Pinpoint the cell where the given text exists, returning its (X, Y) midpoint coordinate. 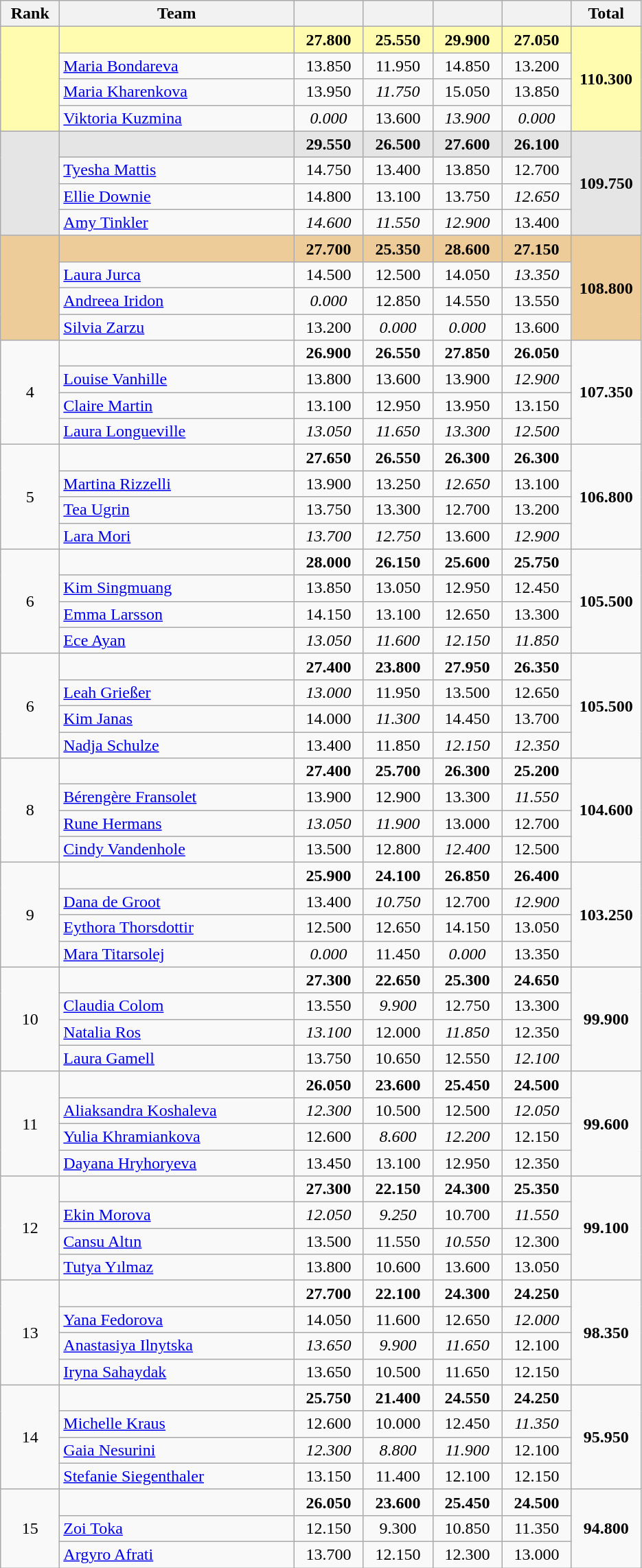
14.500 (328, 274)
24.550 (467, 1398)
107.350 (606, 393)
28.600 (467, 248)
11 (30, 1123)
Tutya Yılmaz (177, 1267)
99.100 (606, 1228)
25.900 (328, 876)
Laura Gamell (177, 1058)
21.400 (398, 1398)
14.450 (467, 718)
108.800 (606, 288)
Eythora Thorsdottir (177, 928)
10.550 (467, 1241)
Stefanie Siegenthaler (177, 1476)
Kim Janas (177, 718)
14.600 (328, 222)
14.800 (328, 196)
27.850 (467, 353)
Bérengère Fransolet (177, 797)
25.600 (467, 562)
Lara Mori (177, 536)
8.600 (398, 1136)
25.300 (467, 980)
10 (30, 1019)
26.400 (537, 876)
13.250 (398, 484)
8 (30, 810)
Tea Ugrin (177, 510)
10.000 (398, 1424)
Dayana Hryhoryeva (177, 1163)
Cansu Altın (177, 1241)
109.750 (606, 183)
Ece Ayan (177, 640)
11.400 (398, 1476)
Maria Bondareva (177, 66)
Yana Fedorova (177, 1320)
95.950 (606, 1437)
Andreea Iridon (177, 301)
11.750 (398, 92)
94.800 (606, 1528)
Dana de Groot (177, 902)
Emma Larsson (177, 614)
Laura Jurca (177, 274)
Viktoria Kuzmina (177, 118)
4 (30, 393)
22.650 (398, 980)
12 (30, 1228)
Argyro Afrati (177, 1554)
10.600 (398, 1267)
26.150 (398, 562)
22.150 (398, 1189)
27.800 (328, 40)
103.250 (606, 915)
14 (30, 1437)
99.900 (606, 1019)
Michelle Kraus (177, 1424)
104.600 (606, 810)
10.750 (398, 902)
Total (606, 14)
25.700 (398, 771)
26.850 (467, 876)
Team (177, 14)
Claire Martin (177, 406)
Ellie Downie (177, 196)
98.350 (606, 1333)
Gaia Nesurini (177, 1450)
23.800 (398, 666)
Amy Tinkler (177, 222)
28.000 (328, 562)
Nadja Schulze (177, 745)
13.450 (328, 1163)
12.850 (398, 301)
Ekin Morova (177, 1215)
15 (30, 1528)
Claudia Colom (177, 1006)
5 (30, 497)
26.100 (537, 144)
Anastasiya Ilnytska (177, 1346)
Rank (30, 14)
29.900 (467, 40)
12.550 (467, 1058)
26.350 (537, 666)
Yulia Khramiankova (177, 1136)
Silvia Zarzu (177, 327)
27.650 (328, 458)
11.300 (398, 718)
27.600 (467, 144)
10.650 (398, 1058)
13 (30, 1333)
22.100 (398, 1294)
Cindy Vandenhole (177, 850)
Laura Longueville (177, 432)
11.450 (398, 954)
10.700 (467, 1215)
9 (30, 915)
12.800 (398, 850)
26.500 (398, 144)
27.950 (467, 666)
Natalia Ros (177, 1032)
99.600 (606, 1123)
24.650 (537, 980)
Rune Hermans (177, 823)
Maria Kharenkova (177, 92)
Mara Titarsolej (177, 954)
9.250 (398, 1215)
14.850 (467, 66)
Zoi Toka (177, 1528)
27.050 (537, 40)
110.300 (606, 79)
25.550 (398, 40)
12.400 (467, 850)
8.800 (398, 1450)
14.750 (328, 170)
10.850 (467, 1528)
Leah Grießer (177, 692)
25.200 (537, 771)
26.900 (328, 353)
14.550 (467, 301)
14.000 (328, 718)
12.200 (467, 1136)
Kim Singmuang (177, 588)
15.050 (467, 92)
24.100 (398, 876)
Aliaksandra Koshaleva (177, 1110)
106.800 (606, 497)
29.550 (328, 144)
Martina Rizzelli (177, 484)
27.150 (537, 248)
Tyesha Mattis (177, 170)
Louise Vanhille (177, 379)
9.300 (398, 1528)
Iryna Sahaydak (177, 1372)
